Output the [X, Y] coordinate of the center of the cell containing the given text.  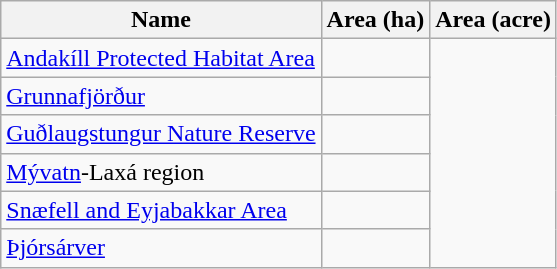
Grunnafjörður [161, 96]
Mývatn-Laxá region [161, 172]
Þjórsárver [161, 248]
Name [161, 20]
Area (acre) [494, 20]
Snæfell and Eyjabakkar Area [161, 210]
Guðlaugstungur Nature Reserve [161, 134]
Area (ha) [376, 20]
Andakíll Protected Habitat Area [161, 58]
